Identify which cell holds the provided text, then report its (X, Y) central coordinate. 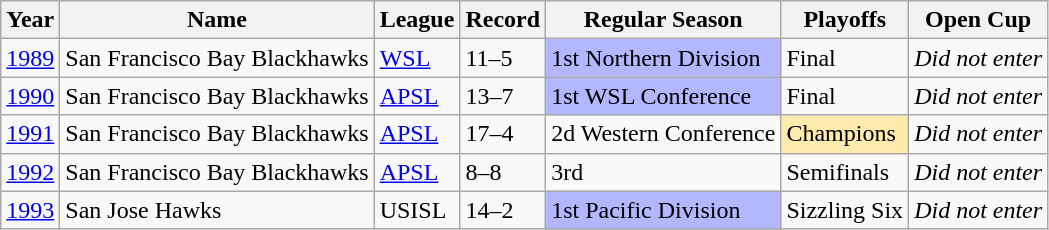
Year (30, 20)
3rd (664, 172)
11–5 (503, 58)
14–2 (503, 210)
1st Northern Division (664, 58)
USISL (417, 210)
Semifinals (845, 172)
Sizzling Six (845, 210)
2d Western Conference (664, 134)
Name (217, 20)
1992 (30, 172)
8–8 (503, 172)
WSL (417, 58)
17–4 (503, 134)
Open Cup (978, 20)
1st WSL Conference (664, 96)
San Jose Hawks (217, 210)
1st Pacific Division (664, 210)
Record (503, 20)
1989 (30, 58)
1991 (30, 134)
Playoffs (845, 20)
13–7 (503, 96)
1993 (30, 210)
1990 (30, 96)
Champions (845, 134)
League (417, 20)
Regular Season (664, 20)
